Determine the [x, y] coordinate at the center of the cell enclosing the given text.  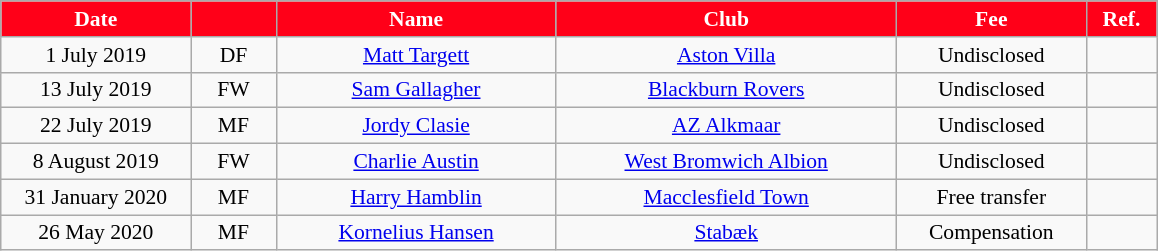
Sam Gallagher [416, 90]
Charlie Austin [416, 162]
Ref. [1121, 19]
AZ Alkmaar [726, 126]
Date [96, 19]
West Bromwich Albion [726, 162]
Blackburn Rovers [726, 90]
Compensation [991, 233]
Macclesfield Town [726, 197]
DF [234, 55]
31 January 2020 [96, 197]
Jordy Clasie [416, 126]
Matt Targett [416, 55]
22 July 2019 [96, 126]
Club [726, 19]
Stabæk [726, 233]
Fee [991, 19]
13 July 2019 [96, 90]
Free transfer [991, 197]
Aston Villa [726, 55]
1 July 2019 [96, 55]
Harry Hamblin [416, 197]
26 May 2020 [96, 233]
Name [416, 19]
Kornelius Hansen [416, 233]
8 August 2019 [96, 162]
